Provide the [x, y] coordinate of the cell's center where the given text is located.  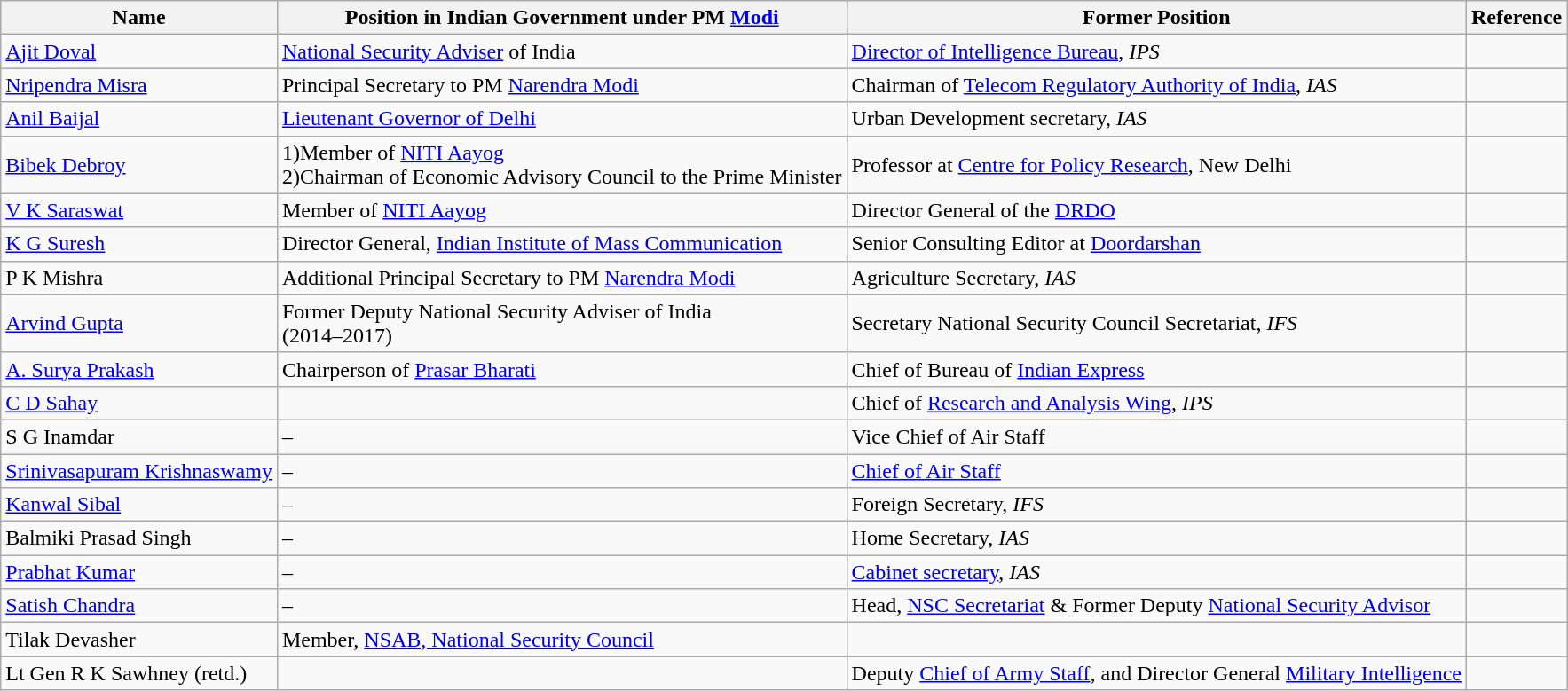
Reference [1517, 18]
K G Suresh [139, 244]
S G Inamdar [139, 436]
Member of NITI Aayog [562, 210]
Chairperson of Prasar Bharati [562, 369]
Lt Gen R K Sawhney (retd.) [139, 673]
Director General of the DRDO [1156, 210]
Principal Secretary to PM Narendra Modi [562, 85]
Deputy Chief of Army Staff, and Director General Military Intelligence [1156, 673]
Foreign Secretary, IFS [1156, 505]
National Security Adviser of India [562, 51]
Senior Consulting Editor at Doordarshan [1156, 244]
Agriculture Secretary, IAS [1156, 278]
Tilak Devasher [139, 640]
Urban Development secretary, IAS [1156, 119]
C D Sahay [139, 403]
Name [139, 18]
Head, NSC Secretariat & Former Deputy National Security Advisor [1156, 606]
Director General, Indian Institute of Mass Communication [562, 244]
Cabinet secretary, IAS [1156, 572]
Chief of Air Staff [1156, 471]
Prabhat Kumar [139, 572]
Kanwal Sibal [139, 505]
Chief of Bureau of Indian Express [1156, 369]
Bibek Debroy [139, 165]
Arvind Gupta [139, 323]
Former Position [1156, 18]
Nripendra Misra [139, 85]
V K Saraswat [139, 210]
Vice Chief of Air Staff [1156, 436]
Former Deputy National Security Adviser of India(2014–2017) [562, 323]
P K Mishra [139, 278]
Srinivasapuram Krishnaswamy [139, 471]
Home Secretary, IAS [1156, 538]
Position in Indian Government under PM Modi [562, 18]
Secretary National Security Council Secretariat, IFS [1156, 323]
Additional Principal Secretary to PM Narendra Modi [562, 278]
Anil Baijal [139, 119]
1)Member of NITI Aayog2)Chairman of Economic Advisory Council to the Prime Minister [562, 165]
Director of Intelligence Bureau, IPS [1156, 51]
Chairman of Telecom Regulatory Authority of India, IAS [1156, 85]
Member, NSAB, National Security Council [562, 640]
Satish Chandra [139, 606]
A. Surya Prakash [139, 369]
Professor at Centre for Policy Research, New Delhi [1156, 165]
Ajit Doval [139, 51]
Balmiki Prasad Singh [139, 538]
Chief of Research and Analysis Wing, IPS [1156, 403]
Lieutenant Governor of Delhi [562, 119]
